From the cell containing the given text, extract its center point as (X, Y) coordinate. 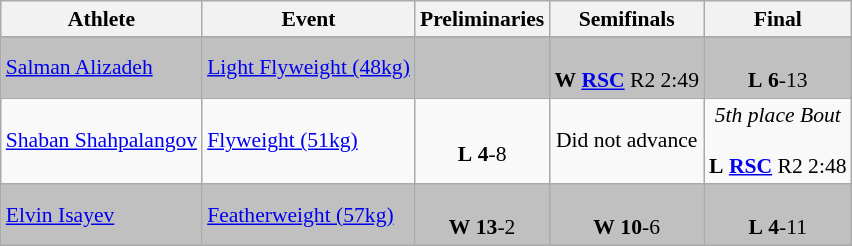
Salman Alizadeh (102, 68)
L 4-8 (482, 142)
W 10-6 (626, 216)
Elvin Isayev (102, 216)
Did not advance (626, 142)
Final (778, 19)
Flyweight (51kg) (308, 142)
L 6-13 (778, 68)
Shaban Shahpalangov (102, 142)
L 4-11 (778, 216)
Semifinals (626, 19)
Preliminaries (482, 19)
W RSC R2 2:49 (626, 68)
Featherweight (57kg) (308, 216)
Light Flyweight (48kg) (308, 68)
5th place Bout L RSC R2 2:48 (778, 142)
Event (308, 19)
W 13-2 (482, 216)
Athlete (102, 19)
